For the text-containing cell, return its midpoint in [x, y] coordinate format. 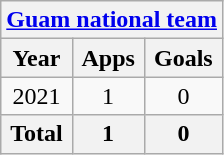
2021 [36, 96]
Goals [183, 58]
Apps [108, 58]
Total [36, 134]
Guam national team [112, 20]
Year [36, 58]
